For the text-containing cell, return its midpoint in (x, y) coordinate format. 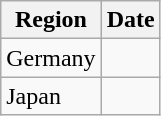
Region (51, 20)
Date (130, 20)
Japan (51, 96)
Germany (51, 58)
